For the text-containing cell, return its midpoint in [X, Y] coordinate format. 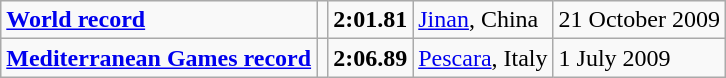
World record [159, 20]
Jinan, China [483, 20]
21 October 2009 [639, 20]
Pescara, Italy [483, 58]
2:01.81 [370, 20]
1 July 2009 [639, 58]
2:06.89 [370, 58]
Mediterranean Games record [159, 58]
